Return (X, Y) of the center of cell containing provided text 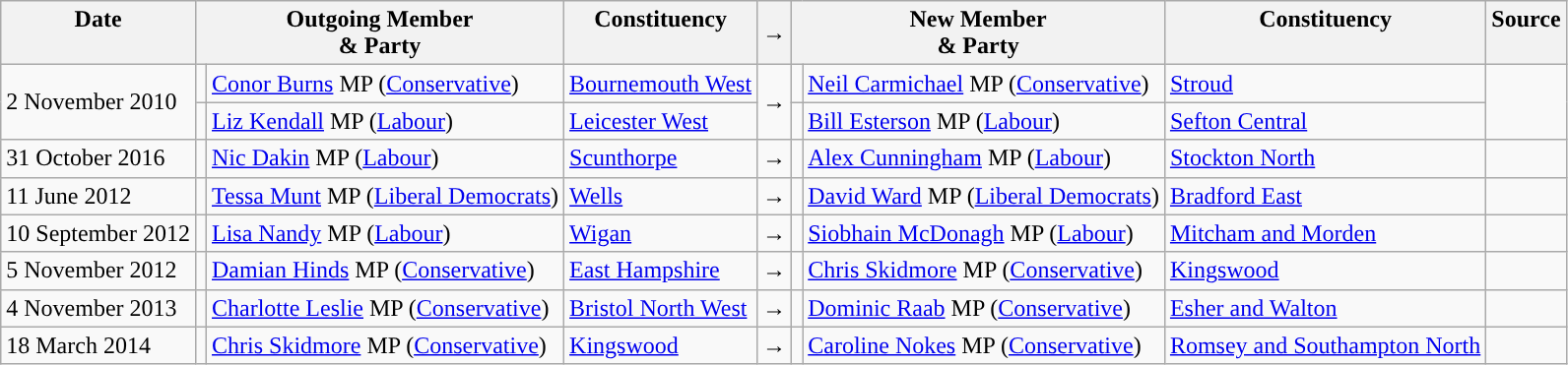
Alex Cunningham MP (Labour) (984, 158)
Dominic Raab MP (Conservative) (984, 308)
Stockton North (1325, 158)
11 June 2012 (98, 196)
Sefton Central (1325, 121)
Charlotte Leslie MP (Conservative) (386, 308)
Wigan (661, 233)
David Ward MP (Liberal Democrats) (984, 196)
Lisa Nandy MP (Labour) (386, 233)
4 November 2013 (98, 308)
Leicester West (661, 121)
Wells (661, 196)
Nic Dakin MP (Labour) (386, 158)
Bristol North West (661, 308)
Bournemouth West (661, 84)
Stroud (1325, 84)
Bill Esterson MP (Labour) (984, 121)
Liz Kendall MP (Labour) (386, 121)
Romsey and Southampton North (1325, 345)
Esher and Walton (1325, 308)
Bradford East (1325, 196)
Tessa Munt MP (Liberal Democrats) (386, 196)
Neil Carmichael MP (Conservative) (984, 84)
Caroline Nokes MP (Conservative) (984, 345)
Conor Burns MP (Conservative) (386, 84)
New Member& Party (979, 33)
2 November 2010 (98, 102)
Outgoing Member& Party (379, 33)
Date (98, 33)
Scunthorpe (661, 158)
Source (1527, 33)
18 March 2014 (98, 345)
Damian Hinds MP (Conservative) (386, 271)
Mitcham and Morden (1325, 233)
Siobhain McDonagh MP (Labour) (984, 233)
10 September 2012 (98, 233)
5 November 2012 (98, 271)
East Hampshire (661, 271)
31 October 2016 (98, 158)
